Scan for the cell matching the given text and deliver its [X, Y] coordinate at center. 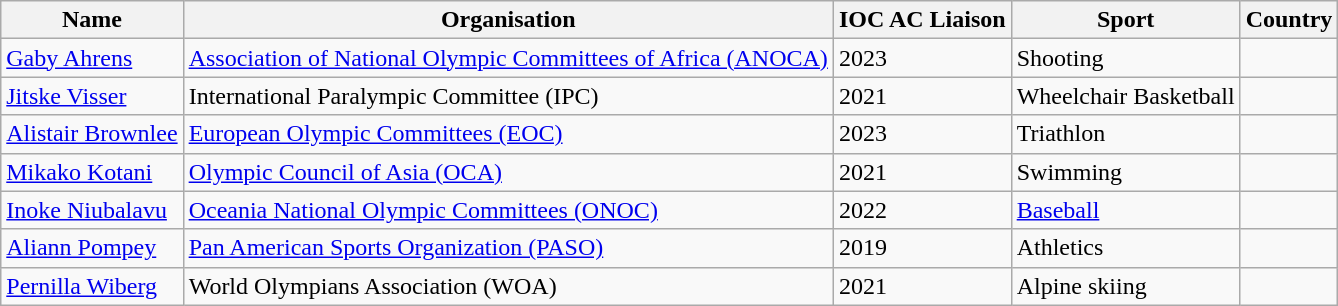
Gaby Ahrens [92, 58]
Organisation [508, 20]
Athletics [1126, 248]
International Paralympic Committee (IPC) [508, 96]
2022 [922, 210]
IOC AC Liaison [922, 20]
Aliann Pompey [92, 248]
Association of National Olympic Committees of Africa (ANOCA) [508, 58]
European Olympic Committees (EOC) [508, 134]
Jitske Visser [92, 96]
Swimming [1126, 172]
Wheelchair Basketball [1126, 96]
Triathlon [1126, 134]
Pernilla Wiberg [92, 286]
Oceania National Olympic Committees (ONOC) [508, 210]
World Olympians Association (WOA) [508, 286]
Shooting [1126, 58]
Olympic Council of Asia (OCA) [508, 172]
Alpine skiing [1126, 286]
Inoke Niubalavu [92, 210]
Mikako Kotani [92, 172]
Name [92, 20]
Pan American Sports Organization (PASO) [508, 248]
Alistair Brownlee [92, 134]
Sport [1126, 20]
Country [1289, 20]
Baseball [1126, 210]
2019 [922, 248]
